Identify which cell holds the provided text, then report its [X, Y] central coordinate. 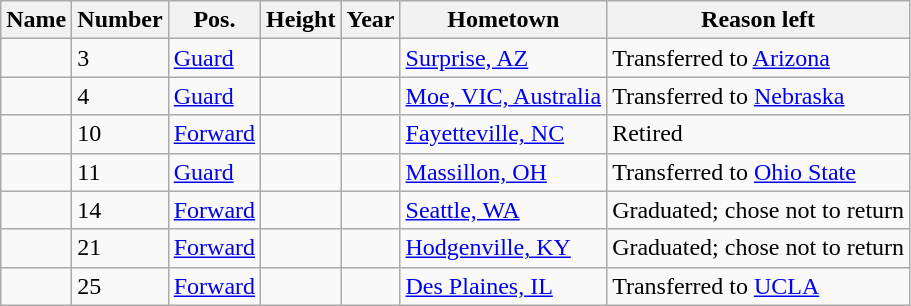
Fayetteville, NC [504, 134]
Name [36, 20]
14 [120, 210]
Hometown [504, 20]
10 [120, 134]
4 [120, 96]
Des Plaines, IL [504, 286]
Retired [758, 134]
Surprise, AZ [504, 58]
Moe, VIC, Australia [504, 96]
11 [120, 172]
Transferred to UCLA [758, 286]
Massillon, OH [504, 172]
25 [120, 286]
Transferred to Ohio State [758, 172]
21 [120, 248]
Year [370, 20]
Reason left [758, 20]
Transferred to Arizona [758, 58]
Seattle, WA [504, 210]
Height [301, 20]
Transferred to Nebraska [758, 96]
Number [120, 20]
Hodgenville, KY [504, 248]
Pos. [214, 20]
3 [120, 58]
